Return [x, y] of the center of cell containing provided text 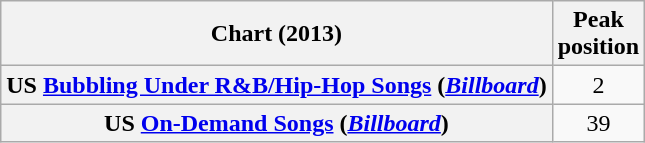
2 [598, 85]
Chart (2013) [276, 34]
US Bubbling Under R&B/Hip-Hop Songs (Billboard) [276, 85]
39 [598, 123]
Peakposition [598, 34]
US On-Demand Songs (Billboard) [276, 123]
